Output the [x, y] coordinate of the center of the cell containing the given text.  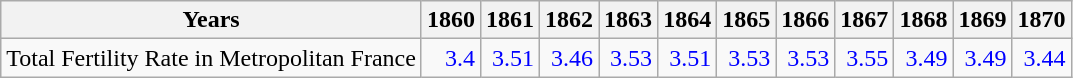
1862 [570, 20]
1865 [746, 20]
3.4 [450, 58]
1867 [864, 20]
1863 [628, 20]
1861 [510, 20]
1860 [450, 20]
1864 [688, 20]
Years [212, 20]
3.55 [864, 58]
1866 [806, 20]
3.46 [570, 58]
1870 [1042, 20]
1869 [982, 20]
1868 [924, 20]
3.44 [1042, 58]
Total Fertility Rate in Metropolitan France [212, 58]
